Output the (x, y) coordinate of the center of the cell containing the given text.  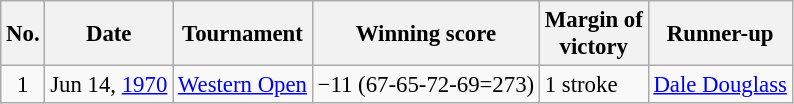
1 (23, 85)
Winning score (426, 34)
Western Open (243, 85)
Dale Douglass (720, 85)
Tournament (243, 34)
Margin ofvictory (594, 34)
No. (23, 34)
Runner-up (720, 34)
Date (109, 34)
Jun 14, 1970 (109, 85)
1 stroke (594, 85)
−11 (67-65-72-69=273) (426, 85)
